Pinpoint the cell where the given text exists, returning its (X, Y) midpoint coordinate. 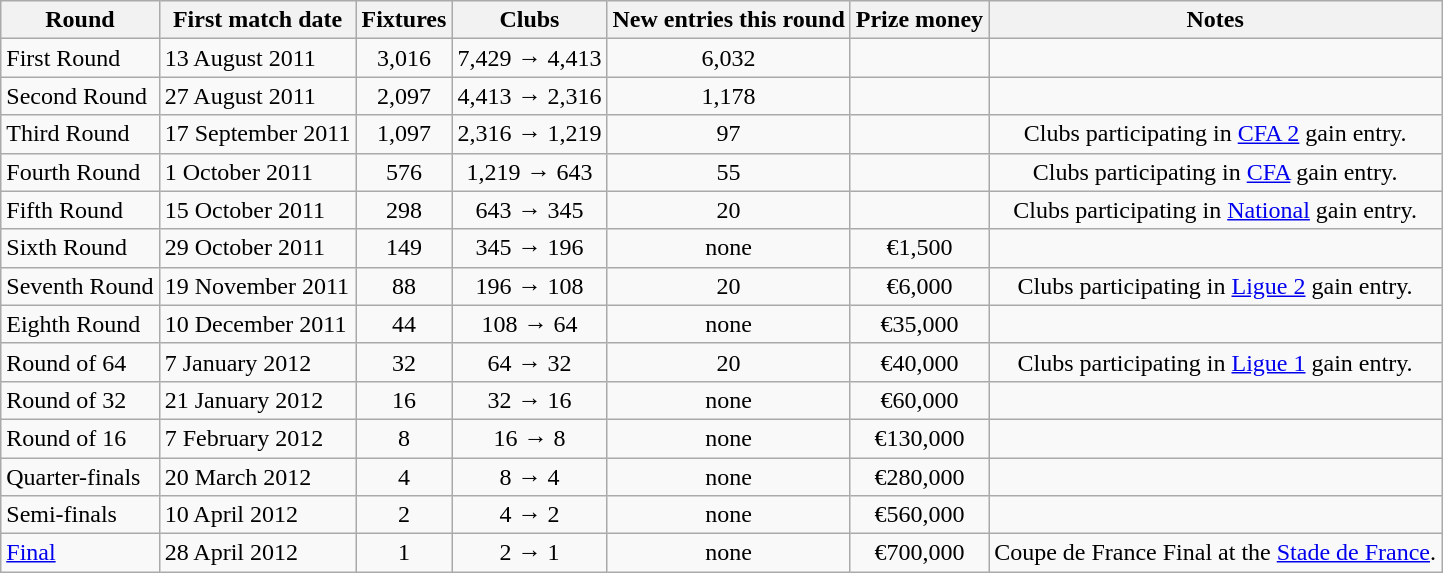
Clubs participating in CFA gain entry. (1216, 172)
Eighth Round (80, 324)
Prize money (919, 20)
€280,000 (919, 477)
7,429 → 4,413 (530, 58)
Quarter-finals (80, 477)
64 → 32 (530, 362)
17 September 2011 (258, 134)
13 August 2011 (258, 58)
16 → 8 (530, 438)
3,016 (404, 58)
20 March 2012 (258, 477)
2,316 → 1,219 (530, 134)
7 January 2012 (258, 362)
16 (404, 400)
4 (404, 477)
Clubs participating in Ligue 1 gain entry. (1216, 362)
32 (404, 362)
97 (728, 134)
108 → 64 (530, 324)
Notes (1216, 20)
298 (404, 210)
Seventh Round (80, 286)
Clubs participating in National gain entry. (1216, 210)
€130,000 (919, 438)
Clubs participating in CFA 2 gain entry. (1216, 134)
32 → 16 (530, 400)
Sixth Round (80, 248)
1,219 → 643 (530, 172)
4,413 → 2,316 (530, 96)
First Round (80, 58)
1,178 (728, 96)
2 → 1 (530, 553)
Clubs (530, 20)
10 April 2012 (258, 515)
28 April 2012 (258, 553)
1,097 (404, 134)
Clubs participating in Ligue 2 gain entry. (1216, 286)
44 (404, 324)
€1,500 (919, 248)
Round of 16 (80, 438)
Coupe de France Final at the Stade de France. (1216, 553)
€560,000 (919, 515)
€35,000 (919, 324)
21 January 2012 (258, 400)
Fixtures (404, 20)
New entries this round (728, 20)
55 (728, 172)
2 (404, 515)
4 → 2 (530, 515)
149 (404, 248)
Round of 32 (80, 400)
15 October 2011 (258, 210)
7 February 2012 (258, 438)
8 (404, 438)
196 → 108 (530, 286)
Round (80, 20)
Fifth Round (80, 210)
Third Round (80, 134)
€6,000 (919, 286)
27 August 2011 (258, 96)
643 → 345 (530, 210)
Round of 64 (80, 362)
576 (404, 172)
€700,000 (919, 553)
Semi-finals (80, 515)
6,032 (728, 58)
First match date (258, 20)
345 → 196 (530, 248)
Final (80, 553)
29 October 2011 (258, 248)
1 (404, 553)
Second Round (80, 96)
19 November 2011 (258, 286)
88 (404, 286)
8 → 4 (530, 477)
10 December 2011 (258, 324)
1 October 2011 (258, 172)
€60,000 (919, 400)
Fourth Round (80, 172)
€40,000 (919, 362)
2,097 (404, 96)
